Detect which cell encompasses the target text, then output its [X, Y] center coordinate. 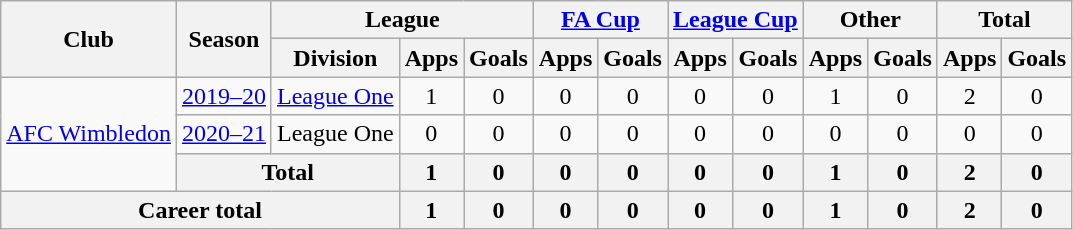
2020–21 [224, 134]
Season [224, 39]
FA Cup [600, 20]
Career total [200, 210]
Other [870, 20]
Club [89, 39]
League [402, 20]
AFC Wimbledon [89, 134]
League Cup [736, 20]
Division [335, 58]
2019–20 [224, 96]
